Find where the given text appears and provide that cell's center as (x, y) coordinate. 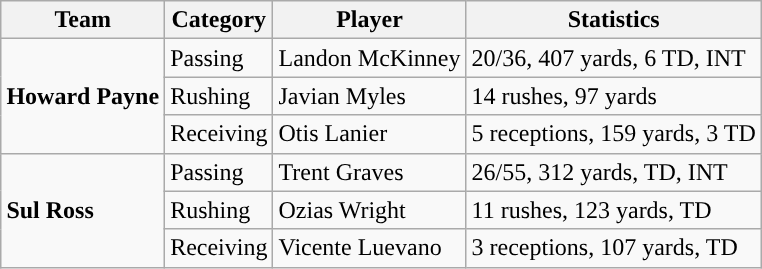
26/55, 312 yards, TD, INT (614, 172)
Sul Ross (83, 210)
Player (370, 20)
3 receptions, 107 yards, TD (614, 248)
Statistics (614, 20)
5 receptions, 159 yards, 3 TD (614, 134)
Category (219, 20)
Trent Graves (370, 172)
20/36, 407 yards, 6 TD, INT (614, 58)
Ozias Wright (370, 210)
Team (83, 20)
Otis Lanier (370, 134)
11 rushes, 123 yards, TD (614, 210)
Howard Payne (83, 96)
Vicente Luevano (370, 248)
Landon McKinney (370, 58)
14 rushes, 97 yards (614, 96)
Javian Myles (370, 96)
